Search for the cell housing the specified text and yield its [x, y] center coordinate. 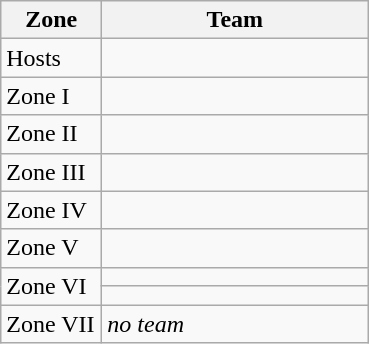
Zone III [52, 172]
Zone II [52, 134]
Team [235, 20]
Zone V [52, 248]
Zone VI [52, 286]
Zone VII [52, 324]
no team [235, 324]
Hosts [52, 58]
Zone [52, 20]
Zone IV [52, 210]
Zone I [52, 96]
